Return (X, Y) of the center of cell containing provided text 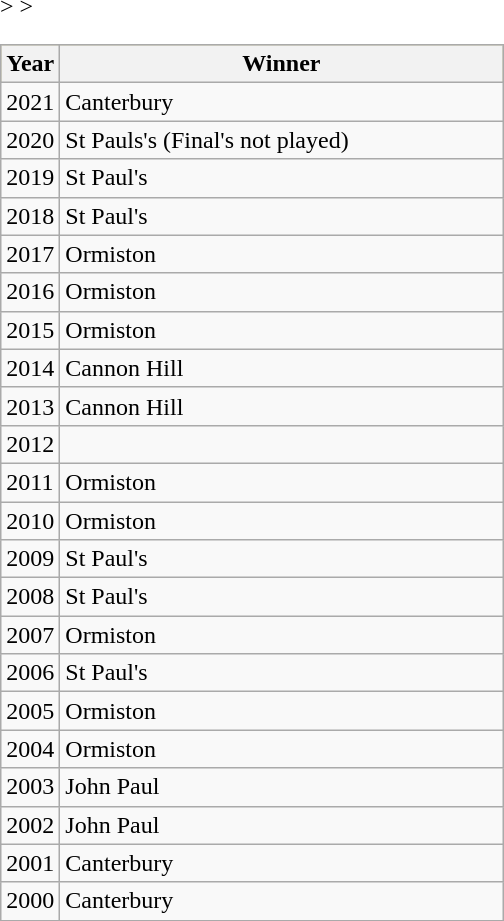
2004 (30, 749)
2011 (30, 482)
2020 (30, 140)
2019 (30, 178)
2016 (30, 292)
2006 (30, 673)
Winner (282, 64)
2005 (30, 711)
Year (30, 64)
2015 (30, 330)
2017 (30, 254)
2007 (30, 635)
2002 (30, 825)
2009 (30, 559)
2001 (30, 863)
2010 (30, 521)
2003 (30, 787)
2014 (30, 368)
2000 (30, 901)
2021 (30, 102)
2013 (30, 406)
2018 (30, 216)
St Pauls's (Final's not played) (282, 140)
2008 (30, 597)
2012 (30, 444)
